Locate the cell with the specified text and output its [x, y] center coordinate. 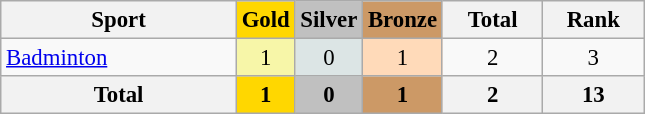
Silver [329, 20]
Rank [594, 20]
Badminton [119, 58]
Gold [266, 20]
3 [594, 58]
Sport [119, 20]
Bronze [403, 20]
13 [594, 95]
